Determine the (x, y) coordinate at the center of the cell enclosing the given text.  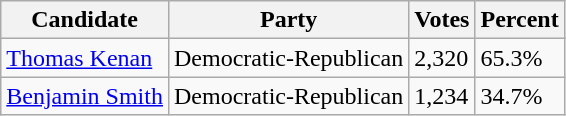
Votes (442, 20)
Percent (520, 20)
65.3% (520, 58)
2,320 (442, 58)
34.7% (520, 96)
Party (288, 20)
Candidate (85, 20)
1,234 (442, 96)
Thomas Kenan (85, 58)
Benjamin Smith (85, 96)
